Determine the [X, Y] coordinate at the center of the cell enclosing the given text.  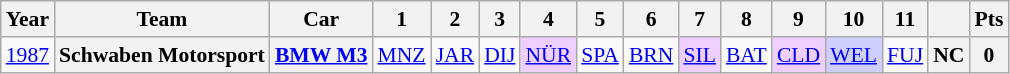
FUJ [905, 55]
NÜR [548, 55]
DIJ [500, 55]
9 [798, 19]
BMW M3 [322, 55]
BRN [652, 55]
JAR [456, 55]
Year [28, 19]
BAT [746, 55]
3 [500, 19]
1 [401, 19]
11 [905, 19]
MNZ [401, 55]
WEL [854, 55]
10 [854, 19]
5 [600, 19]
NC [948, 55]
0 [988, 55]
8 [746, 19]
7 [700, 19]
4 [548, 19]
Pts [988, 19]
CLD [798, 55]
SIL [700, 55]
6 [652, 19]
Team [162, 19]
Schwaben Motorsport [162, 55]
1987 [28, 55]
SPA [600, 55]
Car [322, 19]
2 [456, 19]
